Capture the cell that displays the provided text and extract its (X, Y) central coordinate. 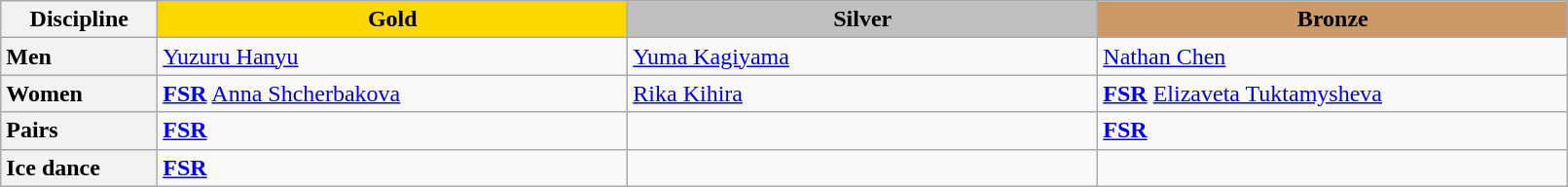
Discipline (80, 19)
Nathan Chen (1333, 56)
Silver (862, 19)
FSR Anna Shcherbakova (393, 93)
Men (80, 56)
Yuzuru Hanyu (393, 56)
Pairs (80, 131)
Bronze (1333, 19)
Rika Kihira (862, 93)
Yuma Kagiyama (862, 56)
Women (80, 93)
Ice dance (80, 168)
Gold (393, 19)
FSR Elizaveta Tuktamysheva (1333, 93)
